Pinpoint the cell where the given text exists, returning its [X, Y] midpoint coordinate. 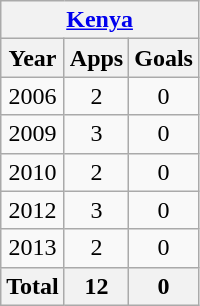
2006 [33, 96]
2010 [33, 172]
2013 [33, 248]
Total [33, 286]
Kenya [100, 20]
Year [33, 58]
2012 [33, 210]
Apps [96, 58]
12 [96, 286]
Goals [164, 58]
2009 [33, 134]
